Capture the cell that displays the provided text and extract its (x, y) central coordinate. 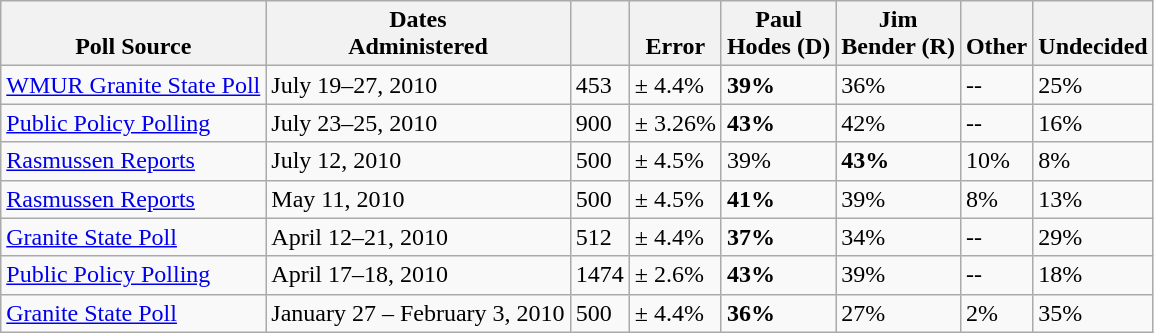
Undecided (1093, 34)
42% (898, 123)
± 2.6% (675, 275)
April 17–18, 2010 (418, 275)
512 (600, 237)
25% (1093, 85)
18% (1093, 275)
July 12, 2010 (418, 161)
10% (996, 161)
± 3.26% (675, 123)
July 23–25, 2010 (418, 123)
1474 (600, 275)
Error (675, 34)
453 (600, 85)
27% (898, 313)
DatesAdministered (418, 34)
January 27 – February 3, 2010 (418, 313)
May 11, 2010 (418, 199)
WMUR Granite State Poll (134, 85)
2% (996, 313)
April 12–21, 2010 (418, 237)
37% (778, 237)
PaulHodes (D) (778, 34)
900 (600, 123)
13% (1093, 199)
34% (898, 237)
Poll Source (134, 34)
41% (778, 199)
29% (1093, 237)
Other (996, 34)
JimBender (R) (898, 34)
35% (1093, 313)
July 19–27, 2010 (418, 85)
16% (1093, 123)
